Find where the given text appears and provide that cell's center as (X, Y) coordinate. 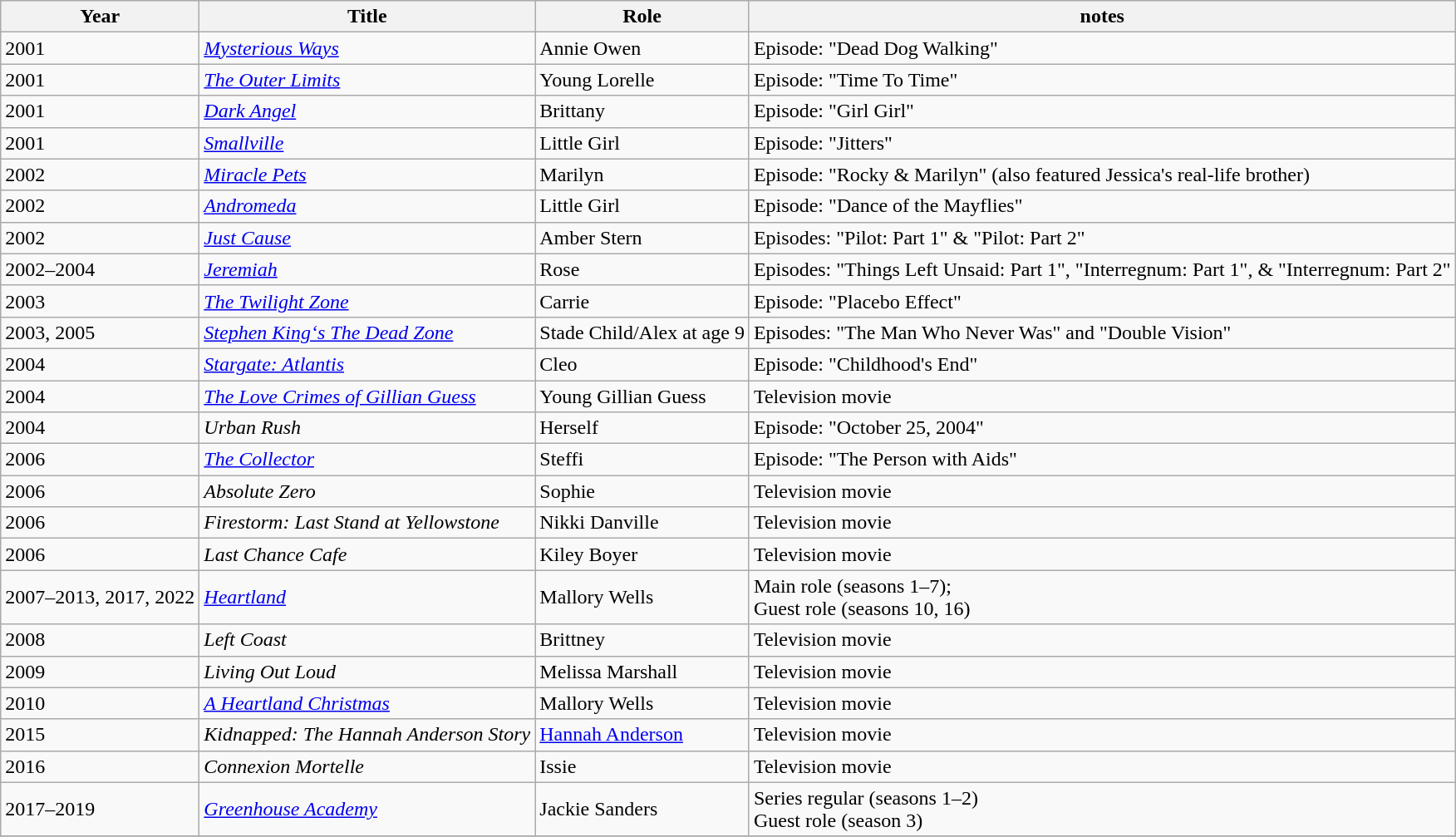
Brittney (642, 640)
Kiley Boyer (642, 554)
Episode: "The Person with Aids" (1102, 460)
Episode: "October 25, 2004" (1102, 428)
Annie Owen (642, 48)
Main role (seasons 1–7); Guest role (seasons 10, 16) (1102, 597)
Episodes: "The Man Who Never Was" and "Double Vision" (1102, 332)
Dark Angel (367, 111)
Rose (642, 269)
Just Cause (367, 238)
Episodes: "Pilot: Part 1" & "Pilot: Part 2" (1102, 238)
Episode: "Dead Dog Walking" (1102, 48)
Steffi (642, 460)
Episode: "Rocky & Marilyn" (also featured Jessica's real-life brother) (1102, 175)
2010 (100, 703)
Stephen King‘s The Dead Zone (367, 332)
The Love Crimes of Gillian Guess (367, 396)
2003 (100, 301)
Cleo (642, 364)
Stade Child/Alex at age 9 (642, 332)
Firestorm: Last Stand at Yellowstone (367, 523)
Jeremiah (367, 269)
Episode: "Jitters" (1102, 143)
The Collector (367, 460)
2016 (100, 766)
Episode: "Time To Time" (1102, 80)
The Outer Limits (367, 80)
Brittany (642, 111)
Amber Stern (642, 238)
Year (100, 17)
Carrie (642, 301)
2002–2004 (100, 269)
Stargate: Atlantis (367, 364)
Jackie Sanders (642, 810)
2007–2013, 2017, 2022 (100, 597)
notes (1102, 17)
Miracle Pets (367, 175)
Title (367, 17)
The Twilight Zone (367, 301)
Role (642, 17)
Episode: "Childhood's End" (1102, 364)
2008 (100, 640)
Nikki Danville (642, 523)
Herself (642, 428)
2009 (100, 672)
2017–2019 (100, 810)
Episode: "Dance of the Mayflies" (1102, 206)
Mysterious Ways (367, 48)
Absolute Zero (367, 491)
Urban Rush (367, 428)
Connexion Mortelle (367, 766)
Smallville (367, 143)
Heartland (367, 597)
Greenhouse Academy (367, 810)
Episodes: "Things Left Unsaid: Part 1", "Interregnum: Part 1", & "Interregnum: Part 2" (1102, 269)
A Heartland Christmas (367, 703)
Melissa Marshall (642, 672)
Episode: "Girl Girl" (1102, 111)
Andromeda (367, 206)
Living Out Loud (367, 672)
Issie (642, 766)
Marilyn (642, 175)
Kidnapped: The Hannah Anderson Story (367, 735)
Young Lorelle (642, 80)
Last Chance Cafe (367, 554)
Left Coast (367, 640)
Series regular (seasons 1–2)Guest role (season 3) (1102, 810)
2003, 2005 (100, 332)
Sophie (642, 491)
2015 (100, 735)
Hannah Anderson (642, 735)
Episode: "Placebo Effect" (1102, 301)
Young Gillian Guess (642, 396)
